Determine the [x, y] coordinate at the center of the cell enclosing the given text.  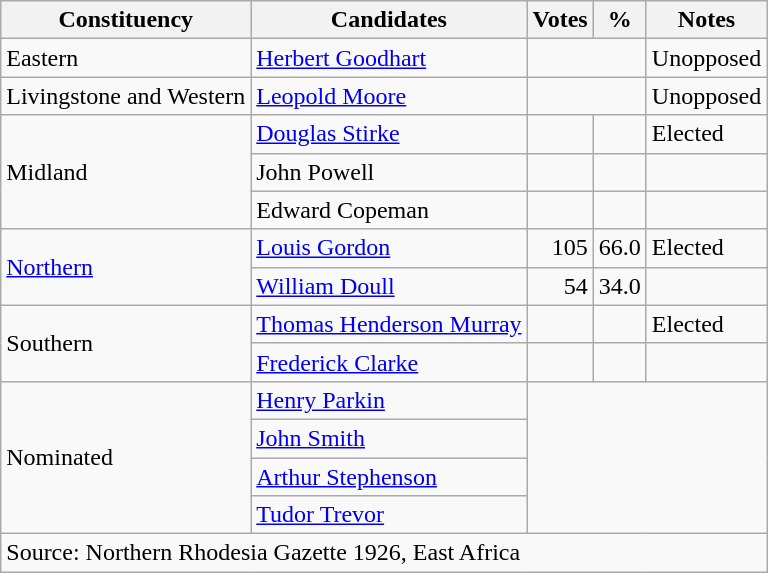
Candidates [389, 20]
34.0 [620, 286]
Northern [126, 267]
Constituency [126, 20]
William Doull [389, 286]
Nominated [126, 457]
% [620, 20]
Eastern [126, 58]
Votes [560, 20]
Southern [126, 343]
John Smith [389, 438]
Thomas Henderson Murray [389, 324]
John Powell [389, 172]
Tudor Trevor [389, 515]
Source: Northern Rhodesia Gazette 1926, East Africa [384, 553]
Edward Copeman [389, 210]
Herbert Goodhart [389, 58]
Arthur Stephenson [389, 477]
Midland [126, 172]
Henry Parkin [389, 400]
105 [560, 248]
Leopold Moore [389, 96]
Douglas Stirke [389, 134]
54 [560, 286]
66.0 [620, 248]
Notes [706, 20]
Louis Gordon [389, 248]
Frederick Clarke [389, 362]
Livingstone and Western [126, 96]
